Capture the cell that displays the provided text and extract its (x, y) central coordinate. 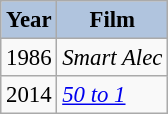
Smart Alec (112, 58)
Year (29, 20)
Film (112, 20)
1986 (29, 58)
2014 (29, 95)
50 to 1 (112, 95)
